From the cell containing the given text, extract its center point as (x, y) coordinate. 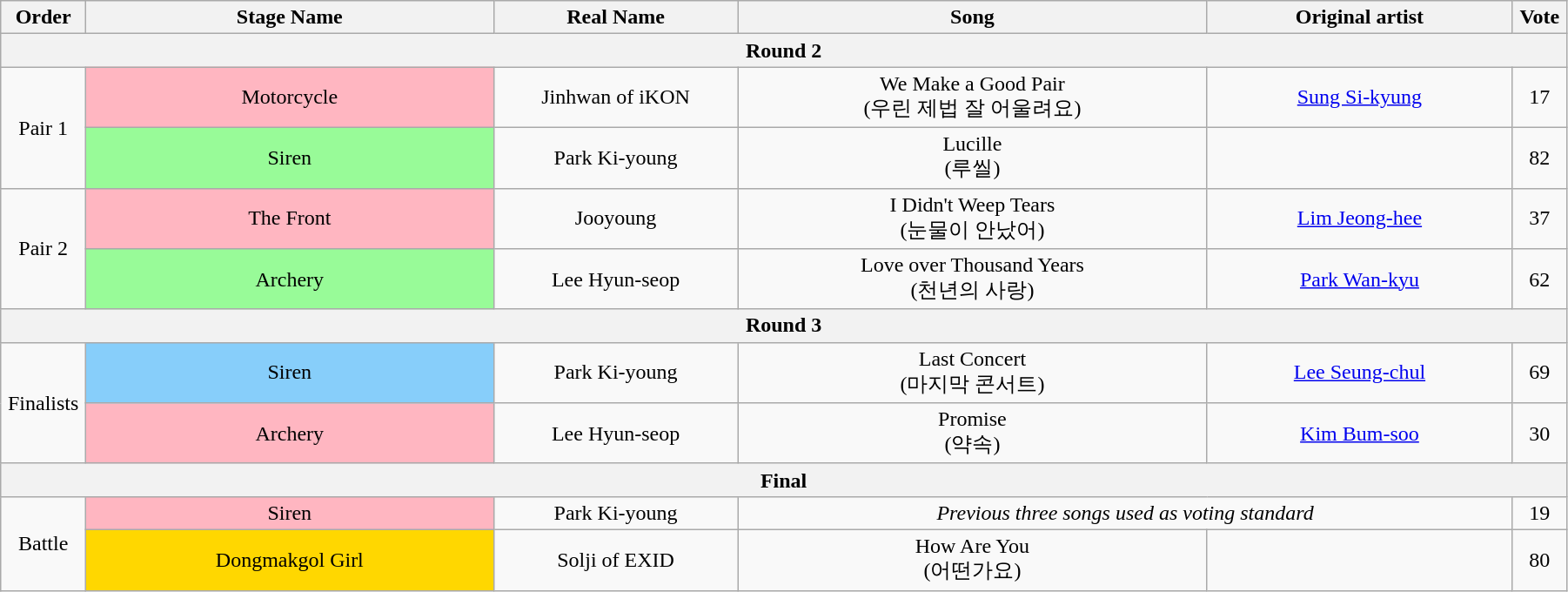
37 (1539, 219)
62 (1539, 279)
Vote (1539, 17)
Kim Bum-soo (1359, 434)
Solji of EXID (616, 560)
The Front (290, 219)
Song (973, 17)
I Didn't Weep Tears(눈물이 안났어) (973, 219)
Round 2 (784, 50)
30 (1539, 434)
Finalists (44, 402)
How Are You(어떤가요) (973, 560)
69 (1539, 373)
Battle (44, 543)
We Make a Good Pair(우린 제법 잘 어울려요) (973, 98)
Stage Name (290, 17)
Motorcycle (290, 98)
Jinhwan of iKON (616, 98)
80 (1539, 560)
Final (784, 480)
Pair 1 (44, 127)
Dongmakgol Girl (290, 560)
Park Wan-kyu (1359, 279)
Love over Thousand Years(천년의 사랑) (973, 279)
Lee Seung-chul (1359, 373)
Order (44, 17)
Sung Si-kyung (1359, 98)
Round 3 (784, 326)
Previous three songs used as voting standard (1125, 513)
Promise(약속) (973, 434)
Original artist (1359, 17)
Jooyoung (616, 219)
Lucille(루씰) (973, 158)
Lim Jeong-hee (1359, 219)
17 (1539, 98)
82 (1539, 158)
19 (1539, 513)
Last Concert(마지막 콘서트) (973, 373)
Real Name (616, 17)
Pair 2 (44, 249)
